Determine the [x, y] coordinate at the center of the cell enclosing the given text.  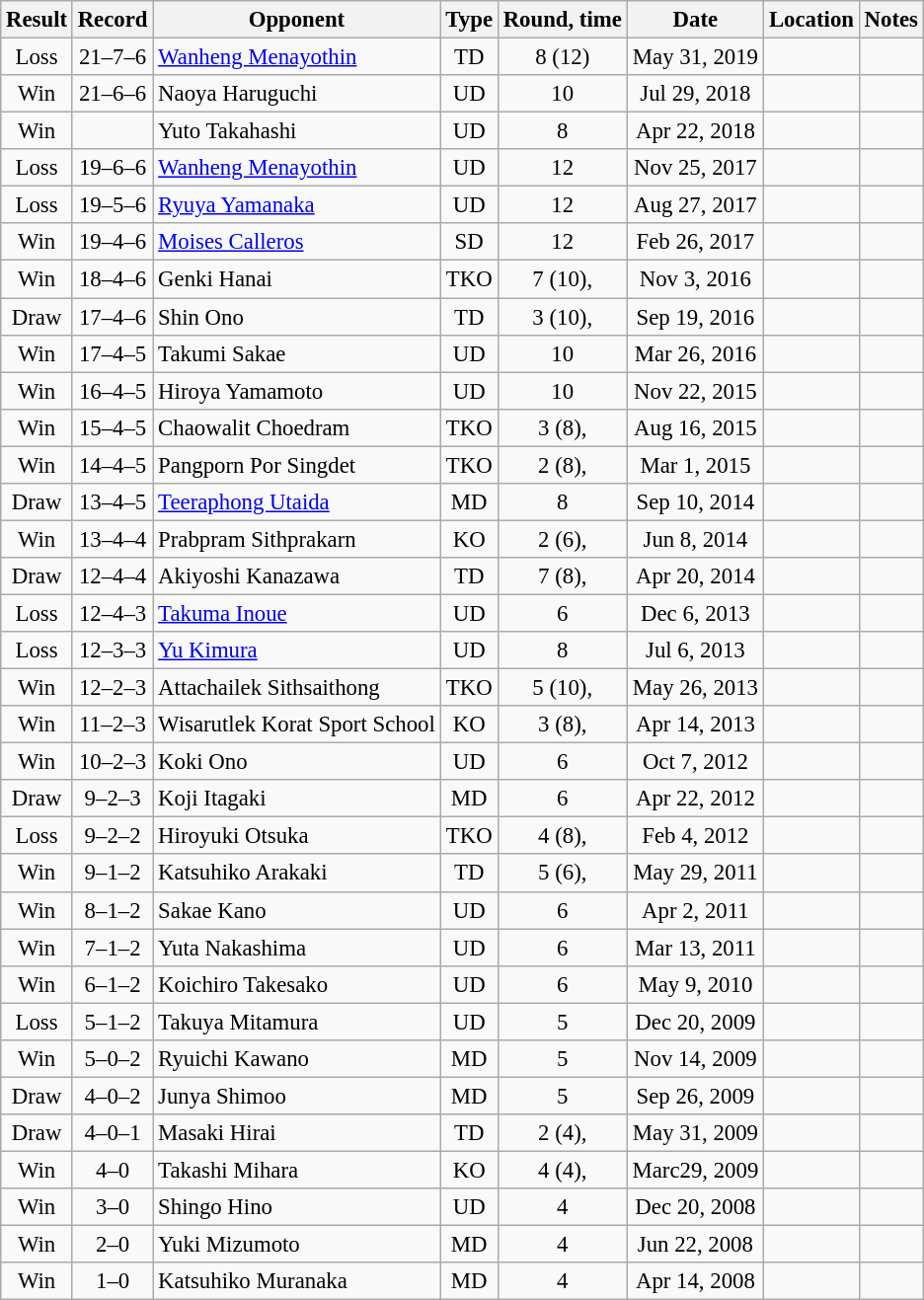
4 (4), [563, 1170]
Takashi Mihara [296, 1170]
7 (8), [563, 576]
Yuta Nakashima [296, 948]
Hiroyuki Otsuka [296, 836]
7 (10), [563, 279]
Koichiro Takesako [296, 984]
Prabpram Sithprakarn [296, 539]
Mar 26, 2016 [695, 353]
Mar 1, 2015 [695, 465]
13–4–4 [113, 539]
Dec 20, 2009 [695, 1022]
May 31, 2009 [695, 1133]
Apr 14, 2013 [695, 725]
1–0 [113, 1281]
15–4–5 [113, 427]
Yu Kimura [296, 650]
Moises Calleros [296, 242]
Apr 14, 2008 [695, 1281]
Sep 26, 2009 [695, 1096]
Feb 4, 2012 [695, 836]
12–2–3 [113, 688]
May 29, 2011 [695, 874]
17–4–6 [113, 317]
Katsuhiko Muranaka [296, 1281]
Akiyoshi Kanazawa [296, 576]
4–0–2 [113, 1096]
Apr 22, 2018 [695, 131]
Jun 8, 2014 [695, 539]
12–4–4 [113, 576]
19–5–6 [113, 205]
9–2–2 [113, 836]
5–0–2 [113, 1059]
Notes [890, 20]
5 (10), [563, 688]
Junya Shimoo [296, 1096]
Jul 29, 2018 [695, 94]
10–2–3 [113, 762]
21–6–6 [113, 94]
3–0 [113, 1207]
May 9, 2010 [695, 984]
13–4–5 [113, 502]
Dec 6, 2013 [695, 613]
18–4–6 [113, 279]
4–0 [113, 1170]
9–1–2 [113, 874]
17–4–5 [113, 353]
Record [113, 20]
May 31, 2019 [695, 57]
Apr 22, 2012 [695, 799]
Result [38, 20]
11–2–3 [113, 725]
Katsuhiko Arakaki [296, 874]
Date [695, 20]
Naoya Haruguchi [296, 94]
Nov 25, 2017 [695, 168]
Apr 20, 2014 [695, 576]
Feb 26, 2017 [695, 242]
Takuya Mitamura [296, 1022]
8 (12) [563, 57]
Apr 2, 2011 [695, 910]
May 26, 2013 [695, 688]
Sakae Kano [296, 910]
Ryuya Yamanaka [296, 205]
12–4–3 [113, 613]
Genki Hanai [296, 279]
Aug 16, 2015 [695, 427]
19–4–6 [113, 242]
6–1–2 [113, 984]
5–1–2 [113, 1022]
Dec 20, 2008 [695, 1207]
Jul 6, 2013 [695, 650]
Shin Ono [296, 317]
5 (6), [563, 874]
7–1–2 [113, 948]
Chaowalit Choedram [296, 427]
Round, time [563, 20]
2–0 [113, 1245]
Koki Ono [296, 762]
Hiroya Yamamoto [296, 391]
Yuki Mizumoto [296, 1245]
4 (8), [563, 836]
4–0–1 [113, 1133]
9–2–3 [113, 799]
SD [469, 242]
19–6–6 [113, 168]
Nov 14, 2009 [695, 1059]
Opponent [296, 20]
Jun 22, 2008 [695, 1245]
Takumi Sakae [296, 353]
8–1–2 [113, 910]
Ryuichi Kawano [296, 1059]
Takuma Inoue [296, 613]
16–4–5 [113, 391]
14–4–5 [113, 465]
3 (10), [563, 317]
12–3–3 [113, 650]
Koji Itagaki [296, 799]
Sep 10, 2014 [695, 502]
Shingo Hino [296, 1207]
Nov 3, 2016 [695, 279]
Teeraphong Utaida [296, 502]
21–7–6 [113, 57]
Location [811, 20]
Nov 22, 2015 [695, 391]
Type [469, 20]
Attachailek Sithsaithong [296, 688]
Marc29, 2009 [695, 1170]
Aug 27, 2017 [695, 205]
2 (6), [563, 539]
Oct 7, 2012 [695, 762]
2 (8), [563, 465]
2 (4), [563, 1133]
Yuto Takahashi [296, 131]
Mar 13, 2011 [695, 948]
Masaki Hirai [296, 1133]
Sep 19, 2016 [695, 317]
Wisarutlek Korat Sport School [296, 725]
Pangporn Por Singdet [296, 465]
